Locate the cell with the specified text and output its (x, y) center coordinate. 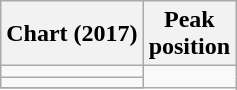
Chart (2017) (72, 34)
Peakposition (189, 34)
